For the text-containing cell, return its midpoint in (x, y) coordinate format. 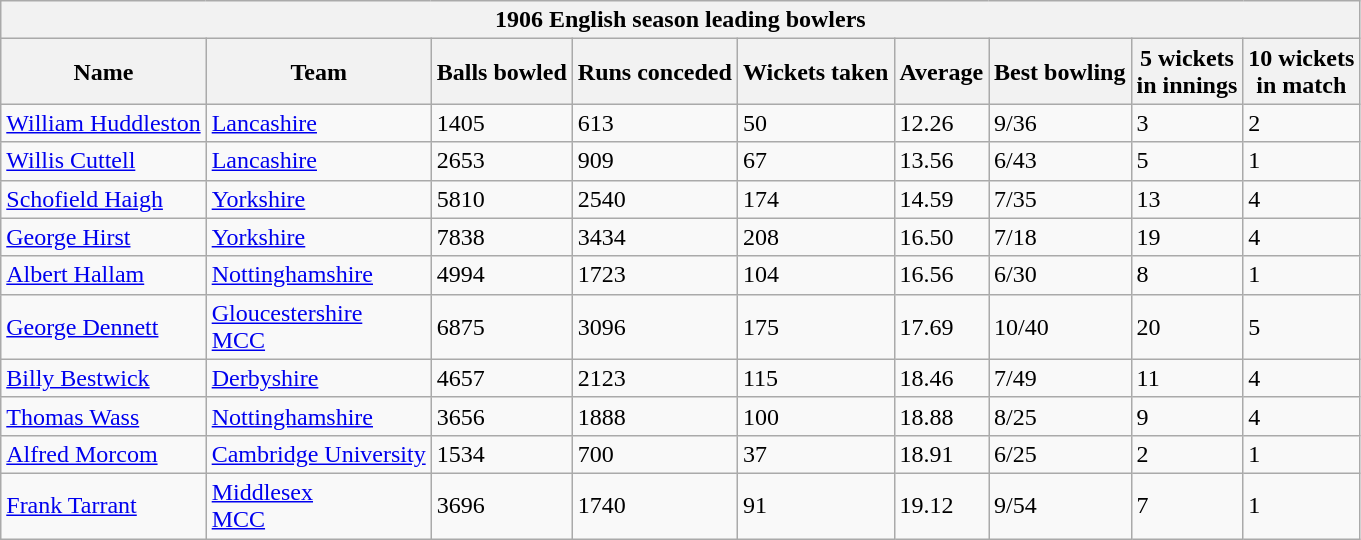
6/25 (1060, 454)
9/54 (1060, 506)
9 (1187, 416)
2653 (502, 161)
5810 (502, 199)
91 (816, 506)
208 (816, 237)
19.12 (942, 506)
7/49 (1060, 378)
William Huddleston (104, 123)
18.46 (942, 378)
1723 (654, 275)
Wickets taken (816, 72)
17.69 (942, 326)
Cambridge University (318, 454)
115 (816, 378)
50 (816, 123)
Team (318, 72)
Thomas Wass (104, 416)
7838 (502, 237)
909 (654, 161)
13 (1187, 199)
Average (942, 72)
6875 (502, 326)
67 (816, 161)
13.56 (942, 161)
4657 (502, 378)
GloucestershireMCC (318, 326)
3696 (502, 506)
3 (1187, 123)
100 (816, 416)
Schofield Haigh (104, 199)
10 wicketsin match (1302, 72)
1740 (654, 506)
Willis Cuttell (104, 161)
Alfred Morcom (104, 454)
7/35 (1060, 199)
Runs conceded (654, 72)
1888 (654, 416)
2540 (654, 199)
MiddlesexMCC (318, 506)
7/18 (1060, 237)
700 (654, 454)
9/36 (1060, 123)
18.88 (942, 416)
3096 (654, 326)
37 (816, 454)
3656 (502, 416)
16.56 (942, 275)
2123 (654, 378)
14.59 (942, 199)
3434 (654, 237)
1906 English season leading bowlers (680, 20)
Derbyshire (318, 378)
George Dennett (104, 326)
Billy Bestwick (104, 378)
104 (816, 275)
12.26 (942, 123)
1405 (502, 123)
16.50 (942, 237)
10/40 (1060, 326)
19 (1187, 237)
Frank Tarrant (104, 506)
18.91 (942, 454)
4994 (502, 275)
George Hirst (104, 237)
Name (104, 72)
11 (1187, 378)
20 (1187, 326)
Best bowling (1060, 72)
8/25 (1060, 416)
5 wicketsin innings (1187, 72)
6/43 (1060, 161)
Albert Hallam (104, 275)
174 (816, 199)
175 (816, 326)
Balls bowled (502, 72)
613 (654, 123)
1534 (502, 454)
8 (1187, 275)
7 (1187, 506)
6/30 (1060, 275)
